Output the (x, y) coordinate of the center of the cell containing the given text.  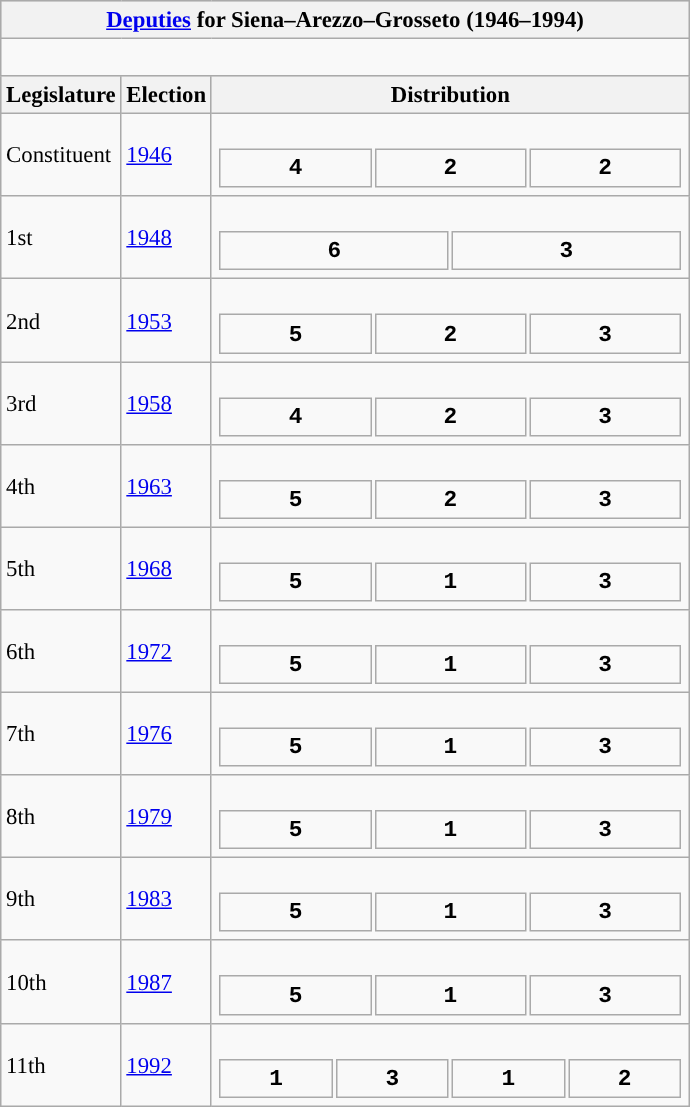
1958 (166, 404)
1968 (166, 568)
Election (166, 95)
Constituent (61, 156)
6 3 (450, 238)
1963 (166, 486)
Deputies for Siena–Arezzo–Grosseto (1946–1994) (346, 20)
Legislature (61, 95)
1948 (166, 238)
2nd (61, 320)
1976 (166, 734)
1946 (166, 156)
1992 (166, 1064)
10th (61, 982)
1953 (166, 320)
4th (61, 486)
3rd (61, 404)
11th (61, 1064)
6 (334, 252)
Distribution (450, 95)
6th (61, 652)
1979 (166, 816)
4 2 2 (450, 156)
1 3 1 2 (450, 1064)
5th (61, 568)
4 2 3 (450, 404)
1st (61, 238)
9th (61, 900)
7th (61, 734)
1983 (166, 900)
8th (61, 816)
1987 (166, 982)
1972 (166, 652)
